Extract the [x, y] coordinate from the center of the cell holding the provided text.  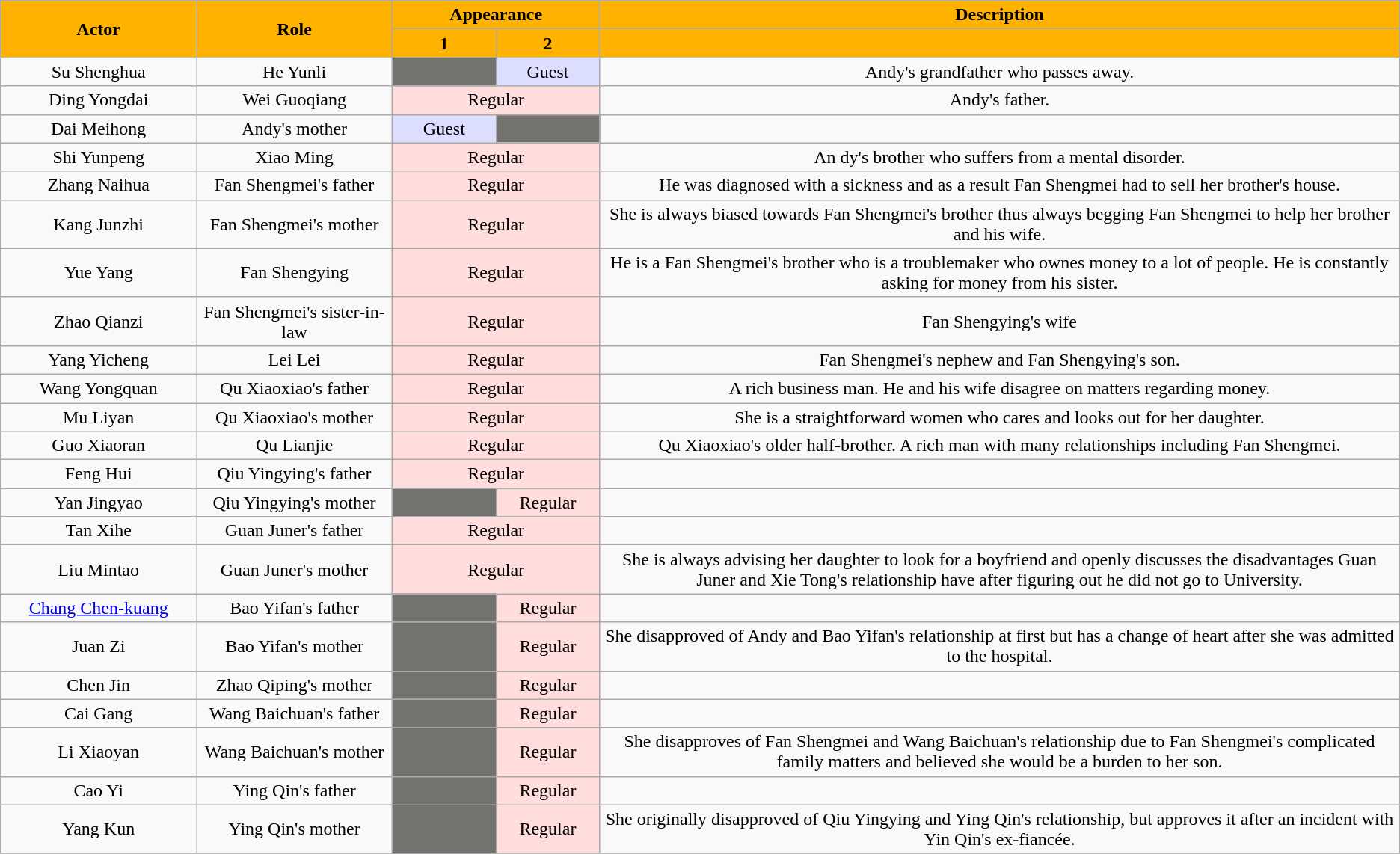
An dy's brother who suffers from a mental disorder. [1000, 157]
Fan Shengmei's father [295, 185]
Chen Jin [99, 685]
1 [444, 43]
Zhao Qiping's mother [295, 685]
Shi Yunpeng [99, 157]
He was diagnosed with a sickness and as a result Fan Shengmei had to sell her brother's house. [1000, 185]
Su Shenghua [99, 72]
Description [1000, 15]
Ying Qin's father [295, 790]
Wei Guoqiang [295, 100]
Fan Shengmei's sister-in-law [295, 322]
Juan Zi [99, 646]
Bao Yifan's father [295, 608]
Ding Yongdai [99, 100]
She is a straightforward women who cares and looks out for her daughter. [1000, 417]
Kang Junzhi [99, 224]
Wang Baichuan's father [295, 713]
Yue Yang [99, 272]
Fan Shengmei's mother [295, 224]
Qu Xiaoxiao's older half-brother. A rich man with many relationships including Fan Shengmei. [1000, 446]
Qu Xiaoxiao's father [295, 388]
Cai Gang [99, 713]
Cao Yi [99, 790]
Guan Juner's mother [295, 570]
Yan Jingyao [99, 503]
Bao Yifan's mother [295, 646]
He Yunli [295, 72]
Qu Xiaoxiao's mother [295, 417]
Fan Shengmei's nephew and Fan Shengying's son. [1000, 360]
Zhao Qianzi [99, 322]
Yang Kun [99, 829]
Actor [99, 29]
Li Xiaoyan [99, 752]
Andy's father. [1000, 100]
Zhang Naihua [99, 185]
Andy's mother [295, 129]
Xiao Ming [295, 157]
She originally disapproved of Qiu Yingying and Ying Qin's relationship, but approves it after an incident with Yin Qin's ex-fiancée. [1000, 829]
He is a Fan Shengmei's brother who is a troublemaker who ownes money to a lot of people. He is constantly asking for money from his sister. [1000, 272]
Qiu Yingying's mother [295, 503]
Tan Xihe [99, 531]
Wang Baichuan's mother [295, 752]
Feng Hui [99, 474]
Qu Lianjie [295, 446]
Fan Shengying [295, 272]
She is always biased towards Fan Shengmei's brother thus always begging Fan Shengmei to help her brother and his wife. [1000, 224]
Guan Juner's father [295, 531]
Lei Lei [295, 360]
Qiu Yingying's father [295, 474]
Role [295, 29]
Dai Meihong [99, 129]
Wang Yongquan [99, 388]
Andy's grandfather who passes away. [1000, 72]
Liu Mintao [99, 570]
She disapproved of Andy and Bao Yifan's relationship at first but has a change of heart after she was admitted to the hospital. [1000, 646]
2 [547, 43]
Chang Chen-kuang [99, 608]
Appearance [495, 15]
Ying Qin's mother [295, 829]
Yang Yicheng [99, 360]
Mu Liyan [99, 417]
Fan Shengying's wife [1000, 322]
Guo Xiaoran [99, 446]
A rich business man. He and his wife disagree on matters regarding money. [1000, 388]
